Scan for the cell matching the given text and deliver its [x, y] coordinate at center. 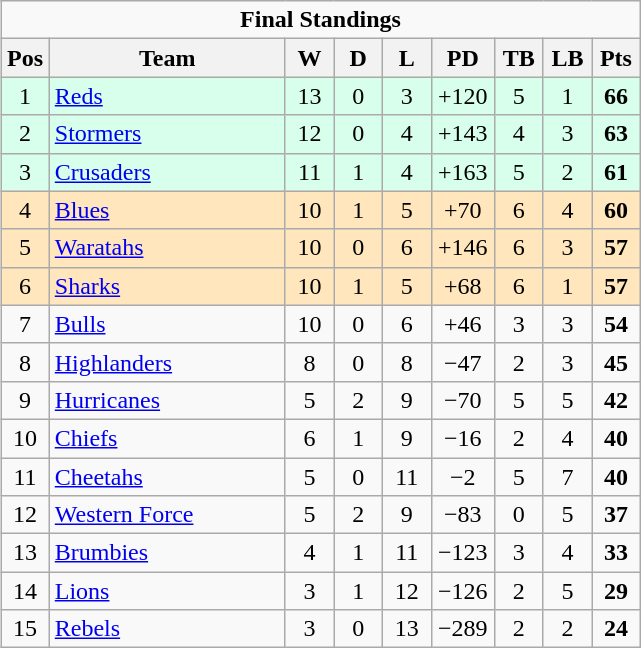
Crusaders [167, 172]
Waratahs [167, 248]
Brumbies [167, 553]
Highlanders [167, 362]
TB [520, 58]
Cheetahs [167, 477]
15 [26, 629]
Team [167, 58]
Pts [616, 58]
+143 [463, 134]
42 [616, 400]
+120 [463, 96]
Western Force [167, 515]
+163 [463, 172]
45 [616, 362]
−70 [463, 400]
−123 [463, 553]
Blues [167, 210]
−83 [463, 515]
66 [616, 96]
−16 [463, 438]
63 [616, 134]
37 [616, 515]
W [310, 58]
+46 [463, 324]
Pos [26, 58]
Stormers [167, 134]
14 [26, 591]
33 [616, 553]
54 [616, 324]
60 [616, 210]
Rebels [167, 629]
Chiefs [167, 438]
+68 [463, 286]
+146 [463, 248]
D [358, 58]
PD [463, 58]
−126 [463, 591]
−47 [463, 362]
Bulls [167, 324]
L [406, 58]
Reds [167, 96]
Lions [167, 591]
Sharks [167, 286]
+70 [463, 210]
−2 [463, 477]
LB [568, 58]
Final Standings [321, 20]
61 [616, 172]
29 [616, 591]
Hurricanes [167, 400]
−289 [463, 629]
24 [616, 629]
